Capture the cell that displays the provided text and extract its (X, Y) central coordinate. 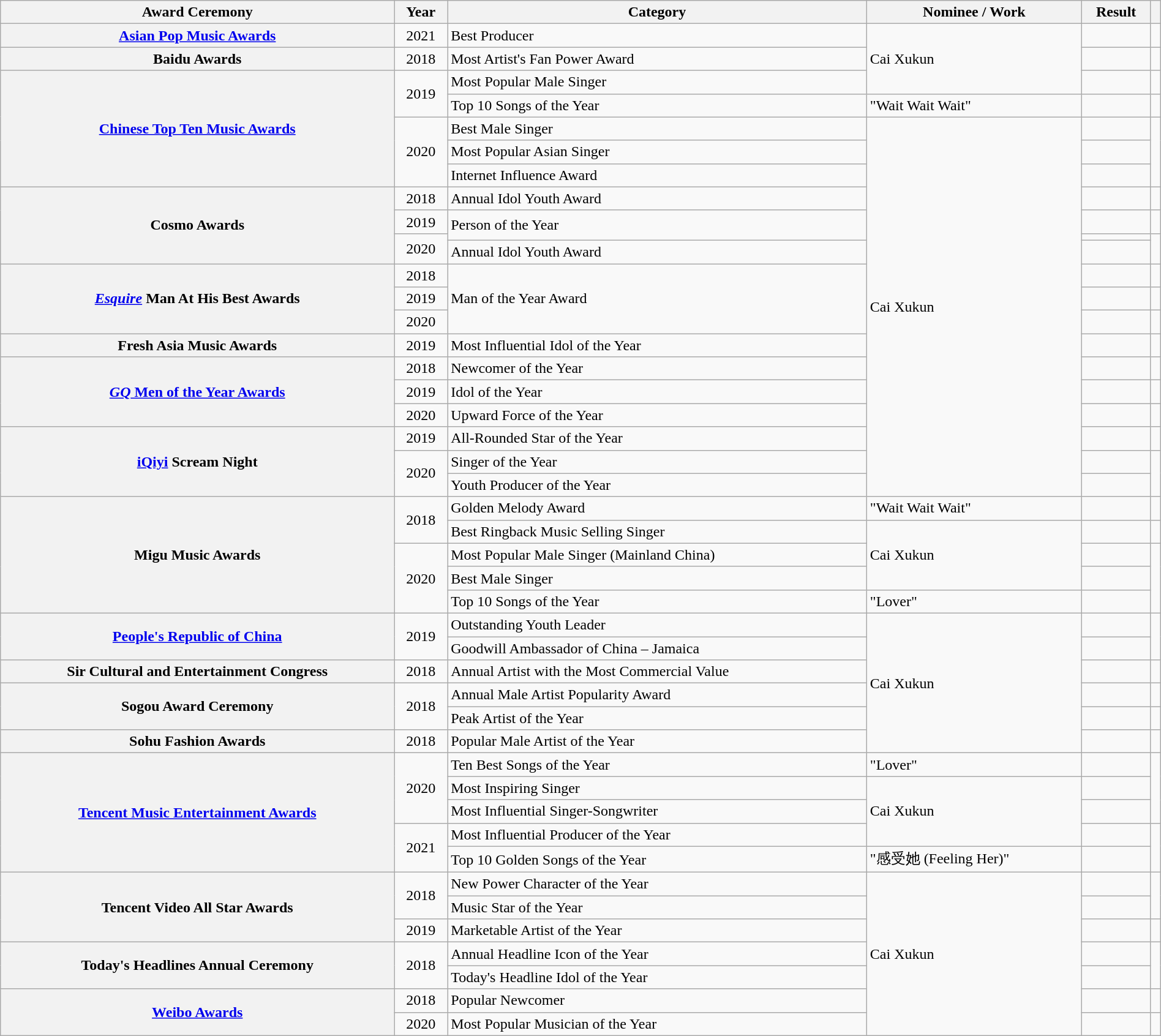
Sogou Award Ceremony (197, 707)
Weibo Awards (197, 1012)
Idol of the Year (658, 392)
Annual Headline Icon of the Year (658, 954)
Tencent Music Entertainment Awards (197, 813)
Best Producer (658, 36)
Cosmo Awards (197, 225)
Annual Male Artist Popularity Award (658, 695)
Most Artist's Fan Power Award (658, 59)
Most Influential Singer-Songwriter (658, 811)
Baidu Awards (197, 59)
Most Popular Asian Singer (658, 152)
Most Influential Producer of the Year (658, 835)
Year (421, 12)
Sohu Fashion Awards (197, 741)
Ten Best Songs of the Year (658, 765)
Fresh Asia Music Awards (197, 345)
Annual Artist with the Most Commercial Value (658, 672)
Today's Headlines Annual Ceremony (197, 966)
Most Popular Male Singer (658, 82)
Chinese Top Ten Music Awards (197, 129)
Nominee / Work (974, 12)
Singer of the Year (658, 462)
Golden Melody Award (658, 508)
Migu Music Awards (197, 555)
Best Ringback Music Selling Singer (658, 531)
Result (1116, 12)
Youth Producer of the Year (658, 485)
Most Popular Male Singer (Mainland China) (658, 555)
Internet Influence Award (658, 175)
Tencent Video All Star Awards (197, 907)
Peak Artist of the Year (658, 718)
Music Star of the Year (658, 907)
Most Popular Musician of the Year (658, 1024)
Top 10 Golden Songs of the Year (658, 860)
Popular Newcomer (658, 1000)
Newcomer of the Year (658, 369)
Sir Cultural and Entertainment Congress (197, 672)
iQiyi Scream Night (197, 462)
Award Ceremony (197, 12)
People's Republic of China (197, 636)
Today's Headline Idol of the Year (658, 977)
Upward Force of the Year (658, 415)
New Power Character of the Year (658, 884)
Person of the Year (658, 225)
Man of the Year Award (658, 298)
Category (658, 12)
Popular Male Artist of the Year (658, 741)
"感受她 (Feeling Her)" (974, 860)
Goodwill Ambassador of China – Jamaica (658, 648)
GQ Men of the Year Awards (197, 392)
Asian Pop Music Awards (197, 36)
Esquire Man At His Best Awards (197, 298)
Most Influential Idol of the Year (658, 345)
Outstanding Youth Leader (658, 625)
Marketable Artist of the Year (658, 931)
Most Inspiring Singer (658, 788)
All-Rounded Star of the Year (658, 438)
